Capture the cell that displays the provided text and extract its (x, y) central coordinate. 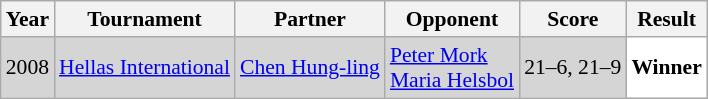
Opponent (452, 19)
Peter Mork Maria Helsbol (452, 68)
Year (28, 19)
Result (666, 19)
Chen Hung-ling (310, 68)
Tournament (144, 19)
Partner (310, 19)
Hellas International (144, 68)
2008 (28, 68)
Winner (666, 68)
21–6, 21–9 (572, 68)
Score (572, 19)
